From the cell containing the given text, extract its center point as [X, Y] coordinate. 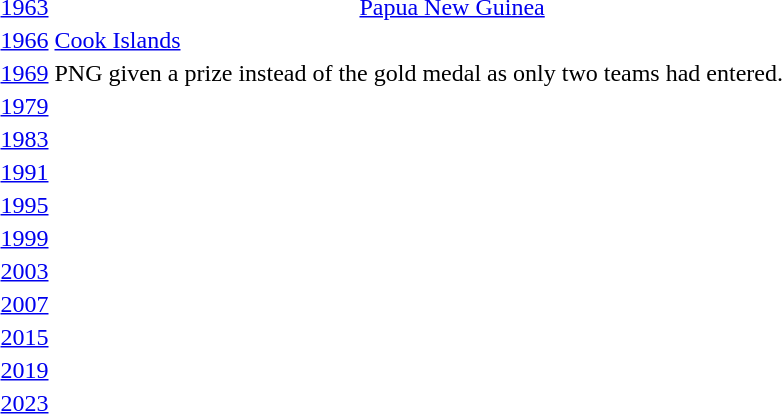
Cook Islands [199, 40]
